From the cell containing the given text, extract its center point as [x, y] coordinate. 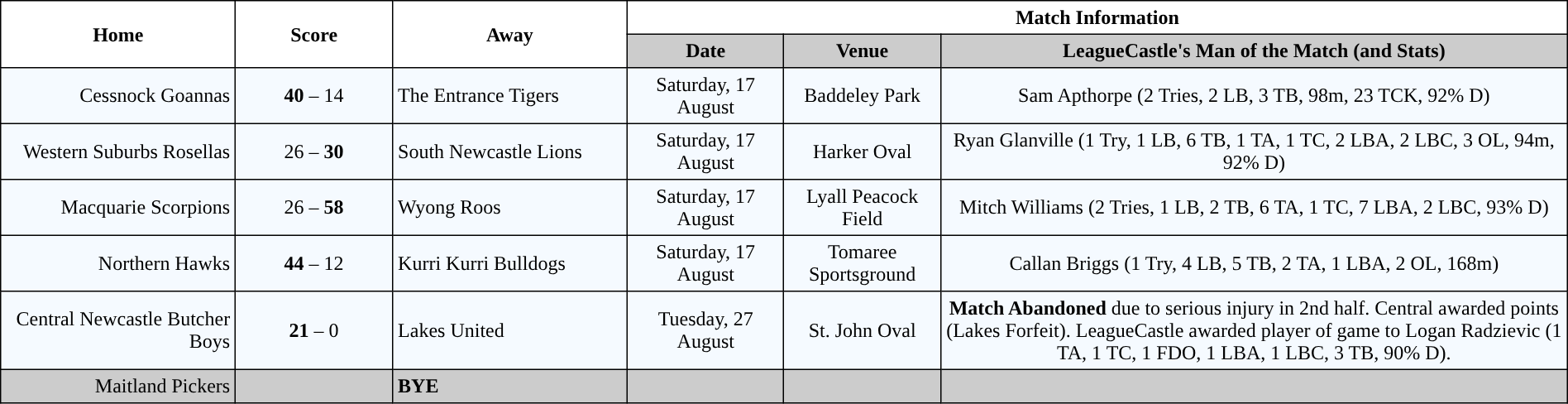
Western Suburbs Rosellas [118, 151]
Home [118, 35]
Macquarie Scorpions [118, 208]
40 – 14 [314, 96]
BYE [509, 386]
26 – 30 [314, 151]
Date [706, 50]
Away [509, 35]
26 – 58 [314, 208]
Maitland Pickers [118, 386]
Wyong Roos [509, 208]
Tomaree Sportsground [862, 263]
Harker Oval [862, 151]
LeagueCastle's Man of the Match (and Stats) [1254, 50]
Venue [862, 50]
21 – 0 [314, 330]
Score [314, 35]
Mitch Williams (2 Tries, 1 LB, 2 TB, 6 TA, 1 TC, 7 LBA, 2 LBC, 93% D) [1254, 208]
Match Information [1098, 17]
44 – 12 [314, 263]
The Entrance Tigers [509, 96]
Tuesday, 27 August [706, 330]
Baddeley Park [862, 96]
Kurri Kurri Bulldogs [509, 263]
Lyall Peacock Field [862, 208]
Lakes United [509, 330]
St. John Oval [862, 330]
Cessnock Goannas [118, 96]
South Newcastle Lions [509, 151]
Central Newcastle Butcher Boys [118, 330]
Ryan Glanville (1 Try, 1 LB, 6 TB, 1 TA, 1 TC, 2 LBA, 2 LBC, 3 OL, 94m, 92% D) [1254, 151]
Callan Briggs (1 Try, 4 LB, 5 TB, 2 TA, 1 LBA, 2 OL, 168m) [1254, 263]
Northern Hawks [118, 263]
Sam Apthorpe (2 Tries, 2 LB, 3 TB, 98m, 23 TCK, 92% D) [1254, 96]
